Locate the cell with the specified text and output its [x, y] center coordinate. 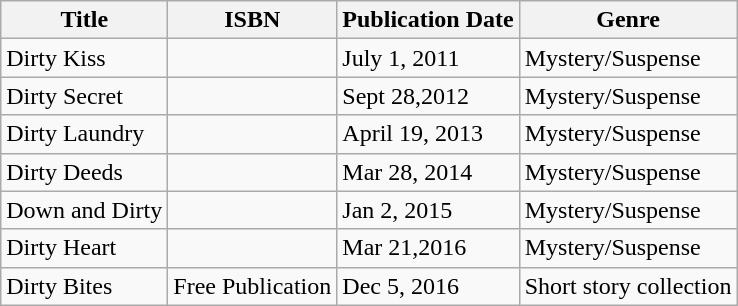
Dirty Deeds [84, 172]
April 19, 2013 [428, 134]
July 1, 2011 [428, 58]
Title [84, 20]
Short story collection [628, 286]
Dirty Kiss [84, 58]
Publication Date [428, 20]
Mar 28, 2014 [428, 172]
Dirty Bites [84, 286]
Dirty Laundry [84, 134]
ISBN [252, 20]
Dec 5, 2016 [428, 286]
Dirty Heart [84, 248]
Jan 2, 2015 [428, 210]
Free Publication [252, 286]
Genre [628, 20]
Sept 28,2012 [428, 96]
Down and Dirty [84, 210]
Dirty Secret [84, 96]
Mar 21,2016 [428, 248]
